From the cell containing the given text, extract its center point as (x, y) coordinate. 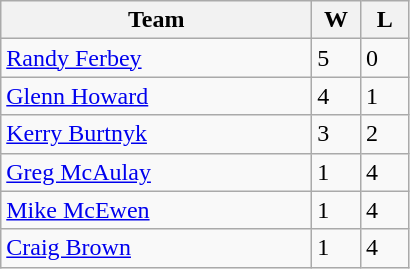
0 (384, 58)
L (384, 20)
Team (156, 20)
Glenn Howard (156, 96)
2 (384, 134)
Greg McAulay (156, 172)
Mike McEwen (156, 210)
Craig Brown (156, 248)
W (336, 20)
3 (336, 134)
Kerry Burtnyk (156, 134)
5 (336, 58)
Randy Ferbey (156, 58)
